Return the (x, y) coordinate for the center point of the cell that contains the specified text.  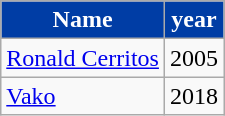
Vako (83, 96)
Name (83, 20)
Ronald Cerritos (83, 58)
2005 (194, 58)
year (194, 20)
2018 (194, 96)
